Output the [X, Y] coordinate of the center of the cell containing the given text.  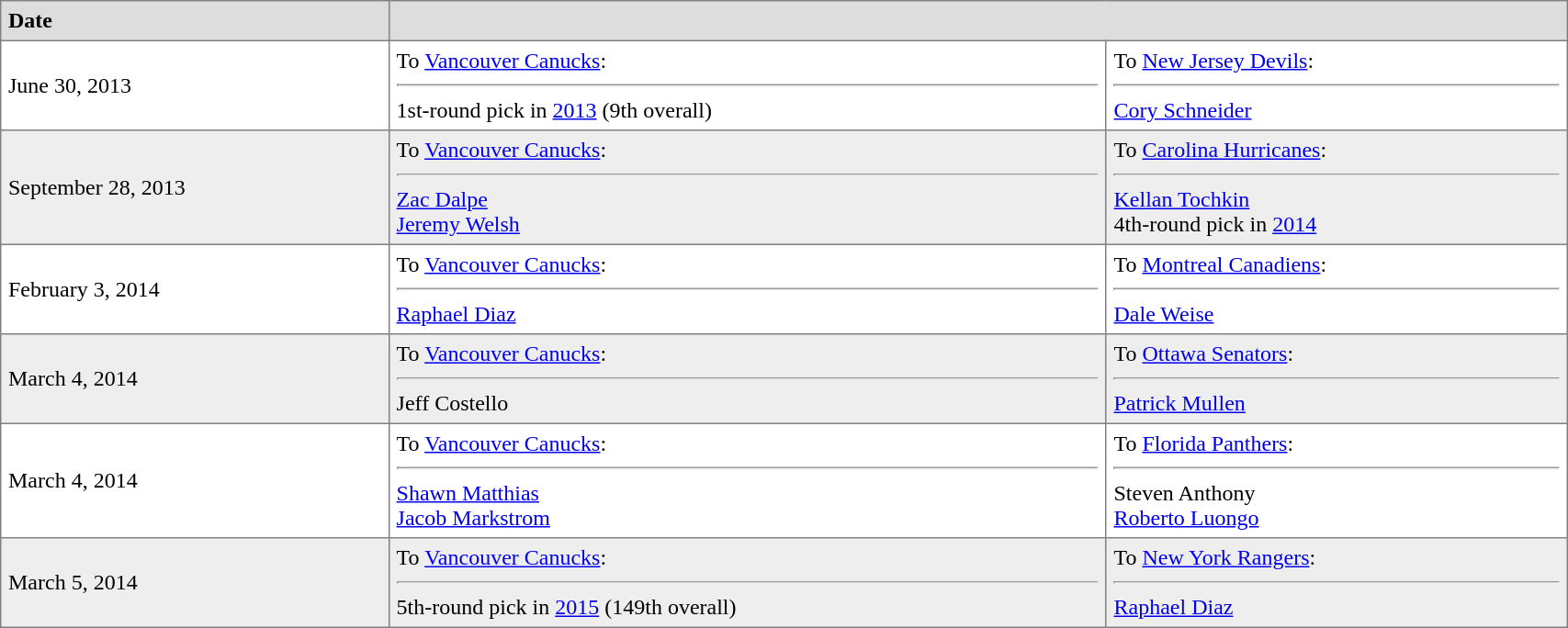
To Vancouver Canucks:5th-round pick in 2015 (149th overall) [748, 583]
March 5, 2014 [195, 583]
June 30, 2013 [195, 85]
To New York Rangers:Raphael Diaz [1336, 583]
February 3, 2014 [195, 289]
To Vancouver Canucks:Raphael Diaz [748, 289]
To Montreal Canadiens:Dale Weise [1336, 289]
To Carolina Hurricanes:Kellan Tochkin4th-round pick in 2014 [1336, 187]
September 28, 2013 [195, 187]
To Ottawa Senators:Patrick Mullen [1336, 379]
To Vancouver Canucks:Jeff Costello [748, 379]
To New Jersey Devils:Cory Schneider [1336, 85]
To Florida Panthers:Steven AnthonyRoberto Luongo [1336, 480]
To Vancouver Canucks:Shawn MatthiasJacob Markstrom [748, 480]
Date [195, 21]
To Vancouver Canucks:1st-round pick in 2013 (9th overall) [748, 85]
To Vancouver Canucks:Zac DalpeJeremy Welsh [748, 187]
